Detect which cell encompasses the target text, then output its [X, Y] center coordinate. 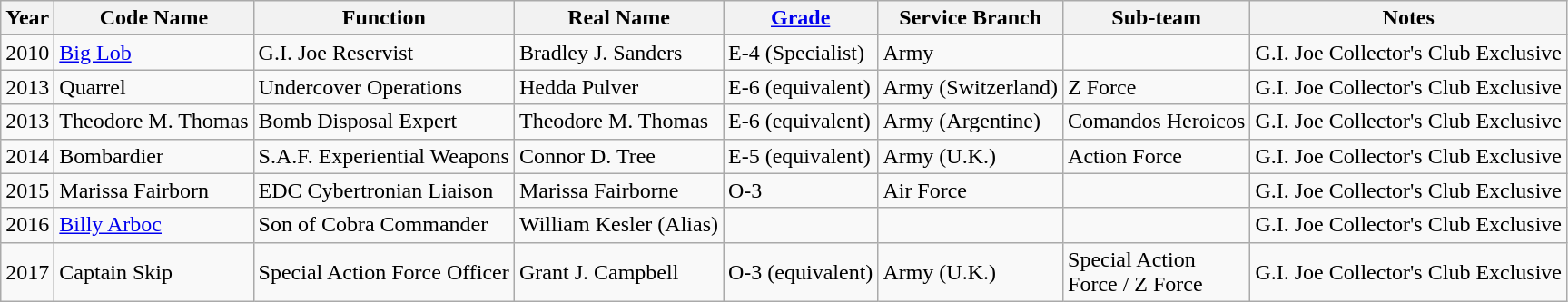
Grade [800, 18]
2016 [27, 225]
Special ActionForce / Z Force [1157, 272]
Connor D. Tree [618, 156]
EDC Cybertronian Liaison [383, 190]
Army [971, 53]
2015 [27, 190]
O-3 [800, 190]
Function [383, 18]
E-4 (Specialist) [800, 53]
Special Action Force Officer [383, 272]
Real Name [618, 18]
Sub-team [1157, 18]
Marissa Fairborne [618, 190]
Son of Cobra Commander [383, 225]
Notes [1409, 18]
Billy Arboc [154, 225]
Grant J. Campbell [618, 272]
2017 [27, 272]
Z Force [1157, 87]
Captain Skip [154, 272]
Bombardier [154, 156]
Comandos Heroicos [1157, 122]
Hedda Pulver [618, 87]
Air Force [971, 190]
Bomb Disposal Expert [383, 122]
Year [27, 18]
S.A.F. Experiential Weapons [383, 156]
Bradley J. Sanders [618, 53]
2014 [27, 156]
Army (Switzerland) [971, 87]
G.I. Joe Reservist [383, 53]
E-5 (equivalent) [800, 156]
Marissa Fairborn [154, 190]
William Kesler (Alias) [618, 225]
Army (Argentine) [971, 122]
Action Force [1157, 156]
Big Lob [154, 53]
Undercover Operations [383, 87]
2010 [27, 53]
Code Name [154, 18]
Service Branch [971, 18]
Quarrel [154, 87]
O-3 (equivalent) [800, 272]
